Find where the given text appears and provide that cell's center as [x, y] coordinate. 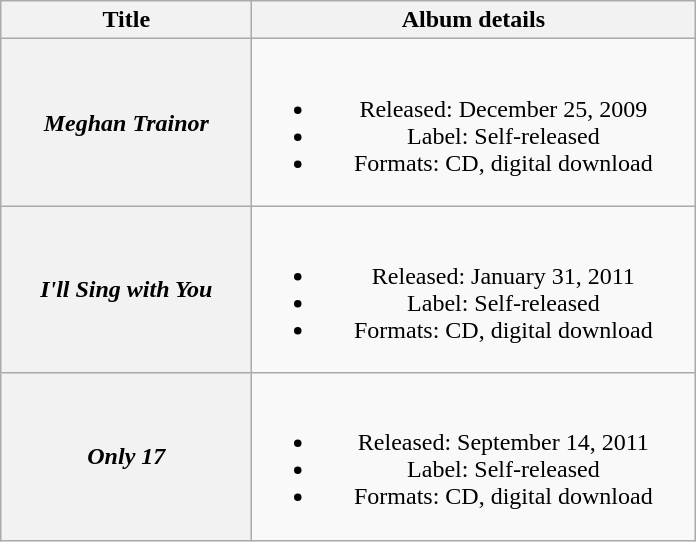
Released: December 25, 2009Label: Self-releasedFormats: CD, digital download [474, 122]
Title [126, 20]
Album details [474, 20]
Released: January 31, 2011Label: Self-releasedFormats: CD, digital download [474, 290]
Released: September 14, 2011Label: Self-releasedFormats: CD, digital download [474, 456]
I'll Sing with You [126, 290]
Only 17 [126, 456]
Meghan Trainor [126, 122]
